Extract the (x, y) coordinate from the center of the cell holding the provided text.  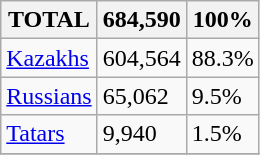
Russians (49, 96)
9,940 (142, 134)
88.3% (222, 58)
Kazakhs (49, 58)
Tatars (49, 134)
684,590 (142, 20)
TOTAL (49, 20)
65,062 (142, 96)
100% (222, 20)
604,564 (142, 58)
1.5% (222, 134)
9.5% (222, 96)
